Scan for the cell matching the given text and deliver its (x, y) coordinate at center. 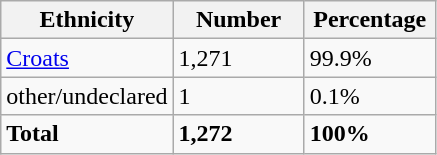
99.9% (370, 58)
other/undeclared (87, 96)
0.1% (370, 96)
100% (370, 134)
Total (87, 134)
Croats (87, 58)
1,272 (238, 134)
Ethnicity (87, 20)
1 (238, 96)
Percentage (370, 20)
Number (238, 20)
1,271 (238, 58)
